Pinpoint the cell where the given text exists, returning its [X, Y] midpoint coordinate. 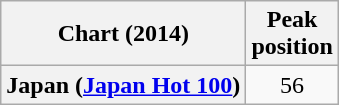
Chart (2014) [124, 34]
56 [292, 85]
Japan (Japan Hot 100) [124, 85]
Peakposition [292, 34]
